Capture the cell that displays the provided text and extract its (x, y) central coordinate. 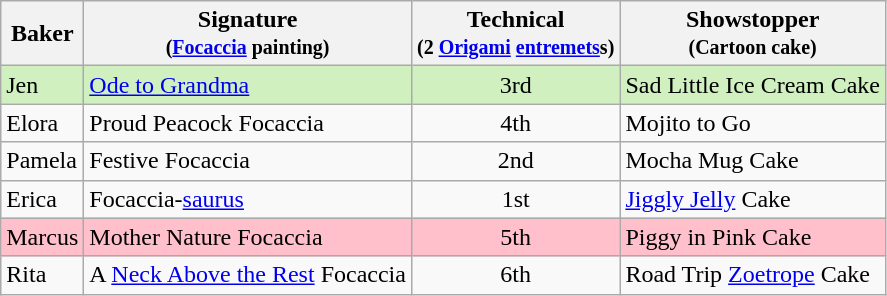
1st (515, 199)
3rd (515, 85)
Piggy in Pink Cake (753, 237)
A Neck Above the Rest Focaccia (248, 275)
Showstopper(Cartoon cake) (753, 34)
Erica (42, 199)
2nd (515, 161)
6th (515, 275)
Rita (42, 275)
4th (515, 123)
Jen (42, 85)
Elora (42, 123)
Mojito to Go (753, 123)
Festive Focaccia (248, 161)
Mocha Mug Cake (753, 161)
Sad Little Ice Cream Cake (753, 85)
5th (515, 237)
Signature(Focaccia painting) (248, 34)
Ode to Grandma (248, 85)
Technical(2 Origami entremetss) (515, 34)
Marcus (42, 237)
Focaccia-saurus (248, 199)
Proud Peacock Focaccia (248, 123)
Pamela (42, 161)
Jiggly Jelly Cake (753, 199)
Baker (42, 34)
Road Trip Zoetrope Cake (753, 275)
Mother Nature Focaccia (248, 237)
